For the text-containing cell, return its midpoint in [x, y] coordinate format. 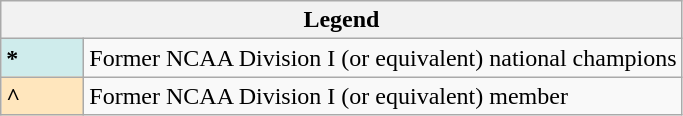
* [42, 58]
Former NCAA Division I (or equivalent) national champions [383, 58]
Former NCAA Division I (or equivalent) member [383, 96]
^ [42, 96]
Legend [342, 20]
